Search for the cell housing the specified text and yield its [x, y] center coordinate. 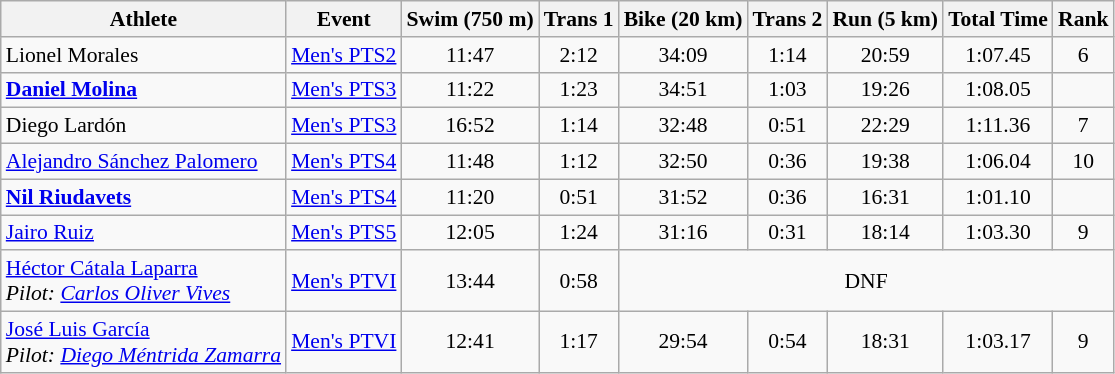
1:07.45 [998, 55]
18:14 [885, 233]
1:03.17 [998, 342]
29:54 [684, 342]
7 [1084, 126]
1:03 [787, 90]
1:23 [579, 90]
DNF [866, 282]
Diego Lardón [144, 126]
1:24 [579, 233]
12:05 [470, 233]
Daniel Molina [144, 90]
1:01.10 [998, 197]
31:16 [684, 233]
Athlete [144, 19]
31:52 [684, 197]
16:31 [885, 197]
1:11.36 [998, 126]
Event [344, 19]
32:50 [684, 162]
Héctor Cátala LaparraPilot: Carlos Oliver Vives [144, 282]
20:59 [885, 55]
11:47 [470, 55]
Swim (750 m) [470, 19]
0:58 [579, 282]
1:03.30 [998, 233]
34:51 [684, 90]
22:29 [885, 126]
10 [1084, 162]
Run (5 km) [885, 19]
16:52 [470, 126]
18:31 [885, 342]
19:26 [885, 90]
1:08.05 [998, 90]
1:17 [579, 342]
Alejandro Sánchez Palomero [144, 162]
1:06.04 [998, 162]
32:48 [684, 126]
2:12 [579, 55]
0:31 [787, 233]
Trans 2 [787, 19]
12:41 [470, 342]
11:22 [470, 90]
Rank [1084, 19]
Lionel Morales [144, 55]
Trans 1 [579, 19]
6 [1084, 55]
11:48 [470, 162]
1:12 [579, 162]
José Luis GarcíaPilot: Diego Méntrida Zamarra [144, 342]
Men's PTS5 [344, 233]
Total Time [998, 19]
13:44 [470, 282]
0:54 [787, 342]
Bike (20 km) [684, 19]
34:09 [684, 55]
19:38 [885, 162]
Men's PTS2 [344, 55]
Jairo Ruiz [144, 233]
11:20 [470, 197]
Nil Riudavets [144, 197]
